Scan for the cell matching the given text and deliver its [x, y] coordinate at center. 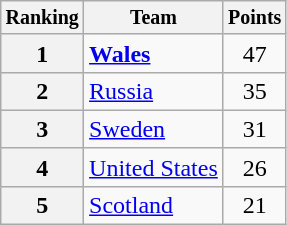
Team [154, 18]
Points [254, 18]
4 [42, 167]
Wales [154, 53]
Sweden [154, 129]
1 [42, 53]
2 [42, 91]
31 [254, 129]
Ranking [42, 18]
35 [254, 91]
47 [254, 53]
3 [42, 129]
5 [42, 205]
21 [254, 205]
Russia [154, 91]
Scotland [154, 205]
26 [254, 167]
United States [154, 167]
